From the cell containing the given text, extract its center point as [X, Y] coordinate. 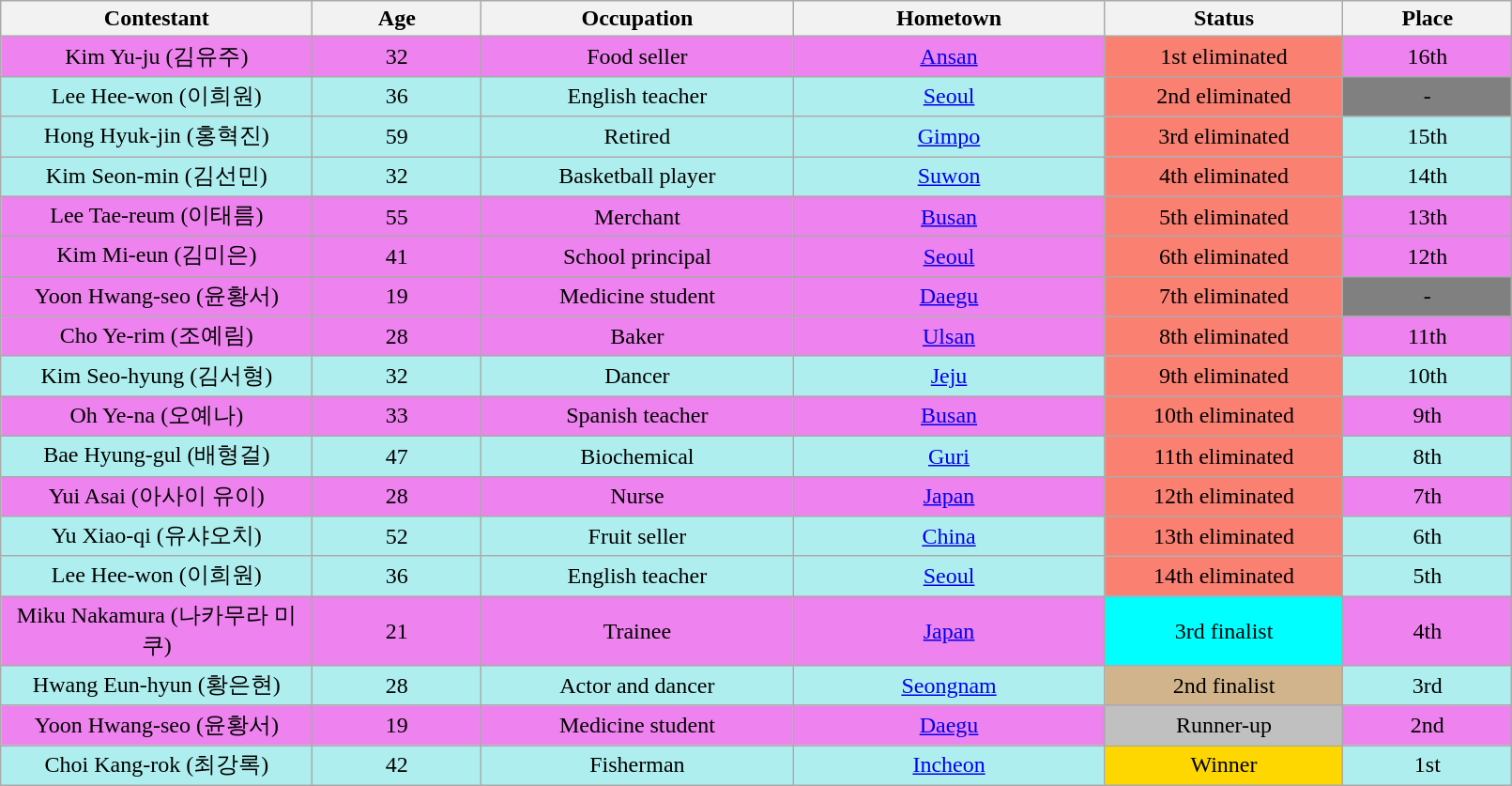
Dancer [637, 376]
12th eliminated [1224, 496]
Merchant [637, 216]
Hong Hyuk-jin (홍혁진) [157, 137]
33 [397, 417]
Baker [637, 336]
1st [1428, 766]
14th [1428, 177]
Occupation [637, 19]
Ansan [949, 56]
13th eliminated [1224, 537]
9th [1428, 417]
8th [1428, 456]
12th [1428, 257]
4th eliminated [1224, 177]
Ulsan [949, 336]
Trainee [637, 631]
6th eliminated [1224, 257]
Yu Xiao-qi (유샤오치) [157, 537]
Runner-up [1224, 725]
Yui Asai (아사이 유이) [157, 496]
Bae Hyung-gul (배형걸) [157, 456]
Status [1224, 19]
5th [1428, 577]
Kim Seo-hyung (김서형) [157, 376]
Kim Yu-ju (김유주) [157, 56]
Guri [949, 456]
Contestant [157, 19]
10th eliminated [1224, 417]
Retired [637, 137]
5th eliminated [1224, 216]
10th [1428, 376]
3rd eliminated [1224, 137]
Gimpo [949, 137]
47 [397, 456]
21 [397, 631]
Winner [1224, 766]
School principal [637, 257]
Miku Nakamura (나카무라 미쿠) [157, 631]
Incheon [949, 766]
2nd eliminated [1224, 96]
Hwang Eun-hyun (황은현) [157, 686]
Jeju [949, 376]
14th eliminated [1224, 577]
42 [397, 766]
Suwon [949, 177]
Biochemical [637, 456]
2nd [1428, 725]
3rd [1428, 686]
Food seller [637, 56]
Place [1428, 19]
59 [397, 137]
9th eliminated [1224, 376]
Lee Tae-reum (이태름) [157, 216]
55 [397, 216]
1st eliminated [1224, 56]
Oh Ye-na (오예나) [157, 417]
2nd finalist [1224, 686]
Hometown [949, 19]
15th [1428, 137]
Nurse [637, 496]
Kim Seon-min (김선민) [157, 177]
8th eliminated [1224, 336]
Choi Kang-rok (최강록) [157, 766]
52 [397, 537]
4th [1428, 631]
11th eliminated [1224, 456]
Fruit seller [637, 537]
16th [1428, 56]
7th eliminated [1224, 297]
Seongnam [949, 686]
Fisherman [637, 766]
11th [1428, 336]
3rd finalist [1224, 631]
Kim Mi-eun (김미은) [157, 257]
6th [1428, 537]
Cho Ye-rim (조예림) [157, 336]
13th [1428, 216]
Actor and dancer [637, 686]
Basketball player [637, 177]
7th [1428, 496]
China [949, 537]
Age [397, 19]
Spanish teacher [637, 417]
41 [397, 257]
